Output the (x, y) coordinate of the center of the cell containing the given text.  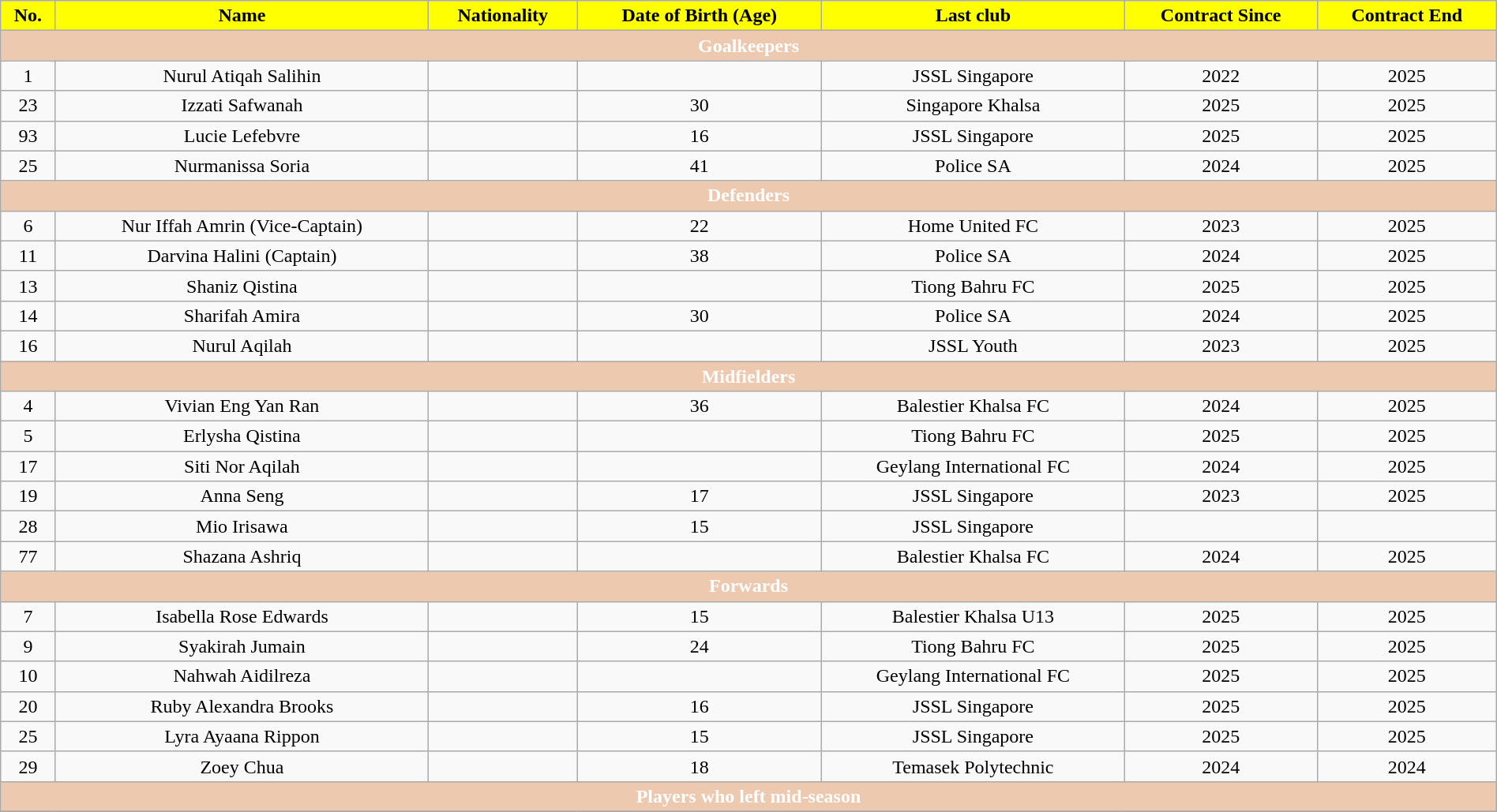
Nurul Aqilah (242, 346)
20 (28, 706)
9 (28, 646)
24 (700, 646)
36 (700, 406)
18 (700, 766)
13 (28, 286)
Isabella Rose Edwards (242, 616)
Erlysha Qistina (242, 436)
29 (28, 766)
5 (28, 436)
6 (28, 226)
Date of Birth (Age) (700, 16)
Contract End (1407, 16)
7 (28, 616)
JSSL Youth (973, 346)
Home United FC (973, 226)
41 (700, 166)
4 (28, 406)
Syakirah Jumain (242, 646)
10 (28, 676)
28 (28, 526)
Goalkeepers (748, 46)
Nur Iffah Amrin (Vice-Captain) (242, 226)
93 (28, 136)
23 (28, 106)
22 (700, 226)
Name (242, 16)
Mio Irisawa (242, 526)
Balestier Khalsa U13 (973, 616)
Lyra Ayaana Rippon (242, 736)
Nahwah Aidilreza (242, 676)
Forwards (748, 586)
Anna Seng (242, 496)
Shaniz Qistina (242, 286)
Lucie Lefebvre (242, 136)
19 (28, 496)
Players who left mid-season (748, 796)
2022 (1221, 76)
Defenders (748, 196)
Ruby Alexandra Brooks (242, 706)
Nurmanissa Soria (242, 166)
Siti Nor Aqilah (242, 466)
1 (28, 76)
Contract Since (1221, 16)
38 (700, 256)
Nationality (503, 16)
Izzati Safwanah (242, 106)
Singapore Khalsa (973, 106)
77 (28, 556)
Last club (973, 16)
Sharifah Amira (242, 316)
Vivian Eng Yan Ran (242, 406)
Zoey Chua (242, 766)
Nurul Atiqah Salihin (242, 76)
No. (28, 16)
14 (28, 316)
Temasek Polytechnic (973, 766)
Darvina Halini (Captain) (242, 256)
11 (28, 256)
Shazana Ashriq (242, 556)
Midfielders (748, 376)
